Scan for the cell matching the given text and deliver its (X, Y) coordinate at center. 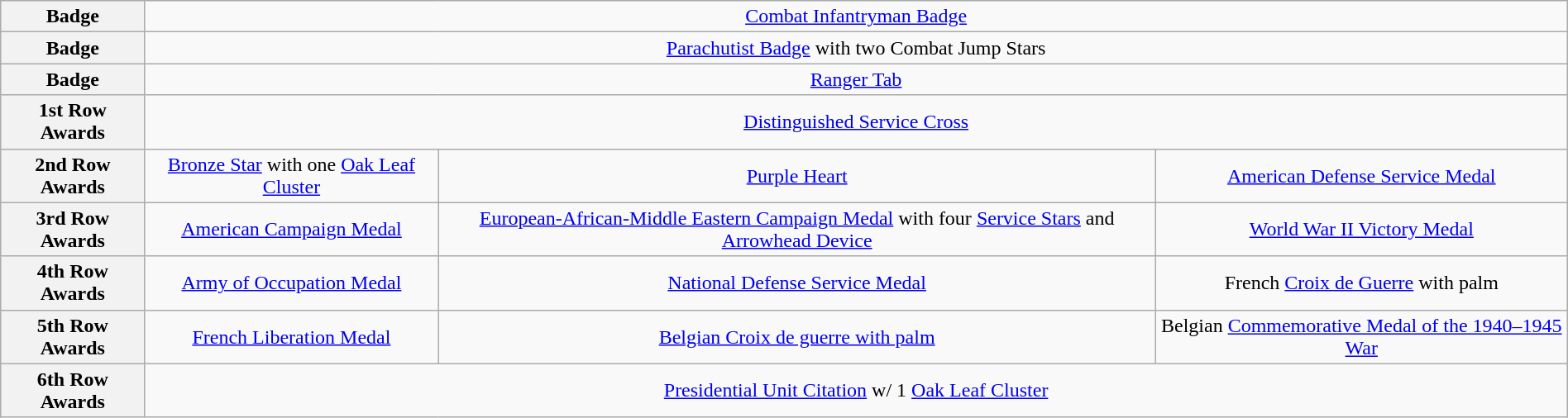
6th Row Awards (73, 390)
European-African-Middle Eastern Campaign Medal with four Service Stars and Arrowhead Device (797, 230)
Parachutist Badge with two Combat Jump Stars (856, 48)
2nd Row Awards (73, 175)
Combat Infantryman Badge (856, 17)
4th Row Awards (73, 283)
Presidential Unit Citation w/ 1 Oak Leaf Cluster (856, 390)
3rd Row Awards (73, 230)
American Campaign Medal (291, 230)
Bronze Star with one Oak Leaf Cluster (291, 175)
Purple Heart (797, 175)
World War II Victory Medal (1361, 230)
Distinguished Service Cross (856, 122)
Ranger Tab (856, 79)
1st Row Awards (73, 122)
French Liberation Medal (291, 337)
American Defense Service Medal (1361, 175)
Belgian Commemorative Medal of the 1940–1945 War (1361, 337)
Belgian Croix de guerre with palm (797, 337)
National Defense Service Medal (797, 283)
French Croix de Guerre with palm (1361, 283)
Army of Occupation Medal (291, 283)
5th Row Awards (73, 337)
